Return the [x, y] coordinate for the center point of the cell that contains the specified text.  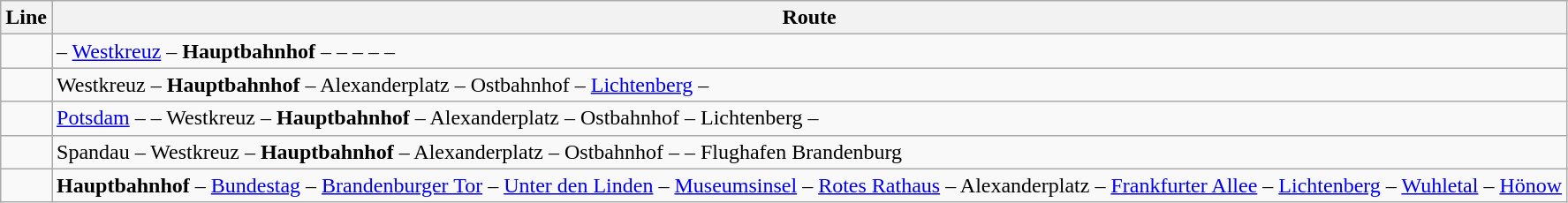
– Westkreuz – Hauptbahnhof – – – – – [809, 51]
Potsdam – – Westkreuz – Hauptbahnhof – Alexanderplatz – Ostbahnhof – Lichtenberg – [809, 118]
Route [809, 18]
Line [27, 18]
Spandau – Westkreuz – Hauptbahnhof – Alexanderplatz – Ostbahnhof – – Flughafen Brandenburg [809, 152]
Westkreuz – Hauptbahnhof – Alexanderplatz – Ostbahnhof – Lichtenberg – [809, 85]
